Determine the (X, Y) coordinate at the center of the cell enclosing the given text.  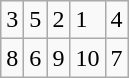
9 (58, 58)
10 (88, 58)
2 (58, 20)
4 (116, 20)
8 (12, 58)
1 (88, 20)
5 (36, 20)
7 (116, 58)
6 (36, 58)
3 (12, 20)
